Capture the cell that displays the provided text and extract its [X, Y] central coordinate. 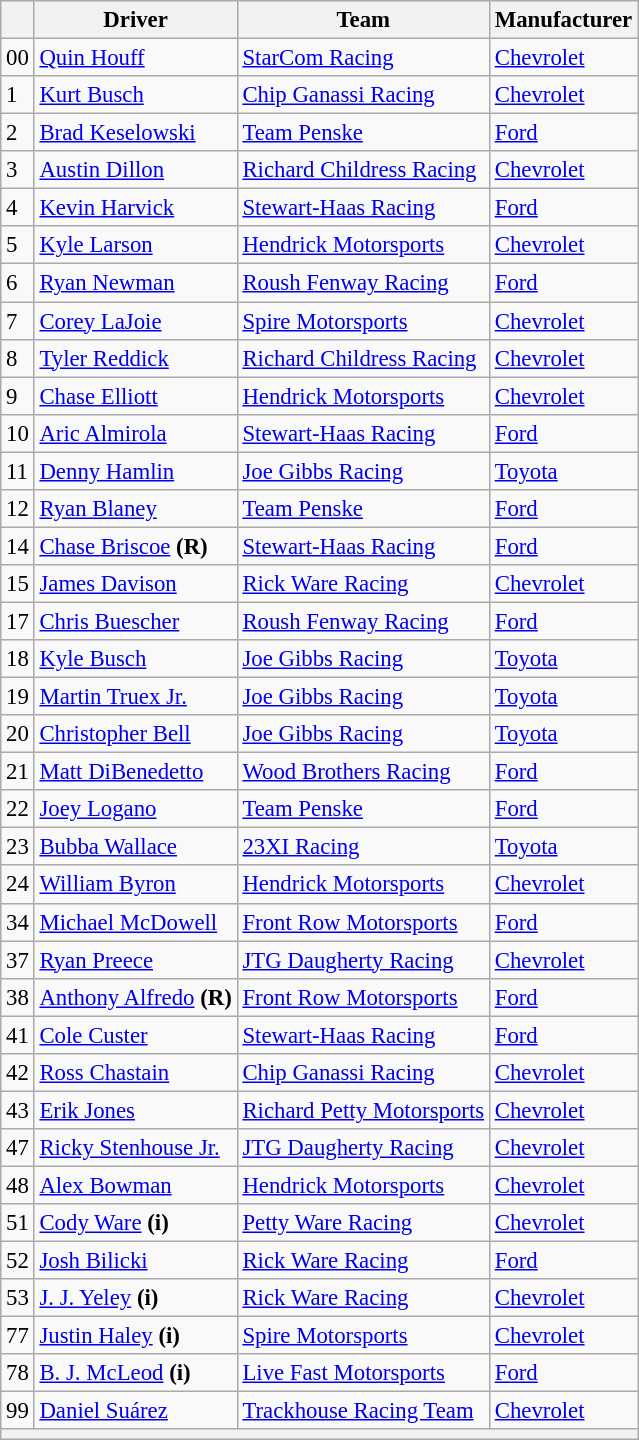
Cole Custer [136, 1035]
1 [18, 95]
99 [18, 1411]
77 [18, 1336]
Ross Chastain [136, 1073]
20 [18, 734]
Manufacturer [563, 20]
Ryan Preece [136, 960]
Erik Jones [136, 1110]
Justin Haley (i) [136, 1336]
Chase Briscoe (R) [136, 546]
Team [363, 20]
5 [18, 245]
Live Fast Motorsports [363, 1373]
Alex Bowman [136, 1185]
78 [18, 1373]
Ryan Blaney [136, 509]
Driver [136, 20]
Richard Petty Motorsports [363, 1110]
Petty Ware Racing [363, 1223]
Kyle Busch [136, 659]
J. J. Yeley (i) [136, 1298]
2 [18, 133]
James Davison [136, 584]
Trackhouse Racing Team [363, 1411]
Christopher Bell [136, 734]
4 [18, 208]
William Byron [136, 885]
21 [18, 772]
8 [18, 358]
47 [18, 1148]
3 [18, 170]
Martin Truex Jr. [136, 697]
52 [18, 1261]
17 [18, 621]
Aric Almirola [136, 433]
38 [18, 997]
Ricky Stenhouse Jr. [136, 1148]
Josh Bilicki [136, 1261]
Ryan Newman [136, 283]
42 [18, 1073]
18 [18, 659]
Quin Houff [136, 58]
53 [18, 1298]
Michael McDowell [136, 922]
6 [18, 283]
Bubba Wallace [136, 847]
Cody Ware (i) [136, 1223]
Kevin Harvick [136, 208]
24 [18, 885]
Chase Elliott [136, 396]
Corey LaJoie [136, 321]
15 [18, 584]
11 [18, 471]
12 [18, 509]
22 [18, 809]
37 [18, 960]
51 [18, 1223]
23XI Racing [363, 847]
Tyler Reddick [136, 358]
Kyle Larson [136, 245]
Matt DiBenedetto [136, 772]
Kurt Busch [136, 95]
Denny Hamlin [136, 471]
7 [18, 321]
9 [18, 396]
Austin Dillon [136, 170]
Brad Keselowski [136, 133]
Anthony Alfredo (R) [136, 997]
48 [18, 1185]
00 [18, 58]
10 [18, 433]
Wood Brothers Racing [363, 772]
14 [18, 546]
34 [18, 922]
23 [18, 847]
19 [18, 697]
41 [18, 1035]
Joey Logano [136, 809]
43 [18, 1110]
Daniel Suárez [136, 1411]
Chris Buescher [136, 621]
B. J. McLeod (i) [136, 1373]
StarCom Racing [363, 58]
